Identify which cell holds the provided text, then report its [X, Y] central coordinate. 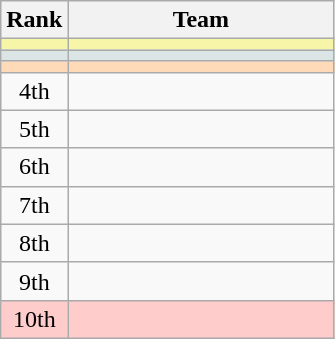
5th [34, 129]
4th [34, 91]
6th [34, 167]
Team [201, 20]
Rank [34, 20]
7th [34, 205]
10th [34, 319]
9th [34, 281]
8th [34, 243]
